Pinpoint the cell where the given text exists, returning its (X, Y) midpoint coordinate. 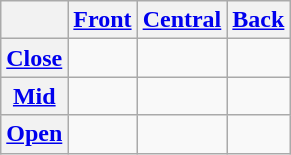
Open (34, 134)
Back (258, 20)
Central (182, 20)
Close (34, 58)
Mid (34, 96)
Front (102, 20)
